Pinpoint the cell where the given text exists, returning its [X, Y] midpoint coordinate. 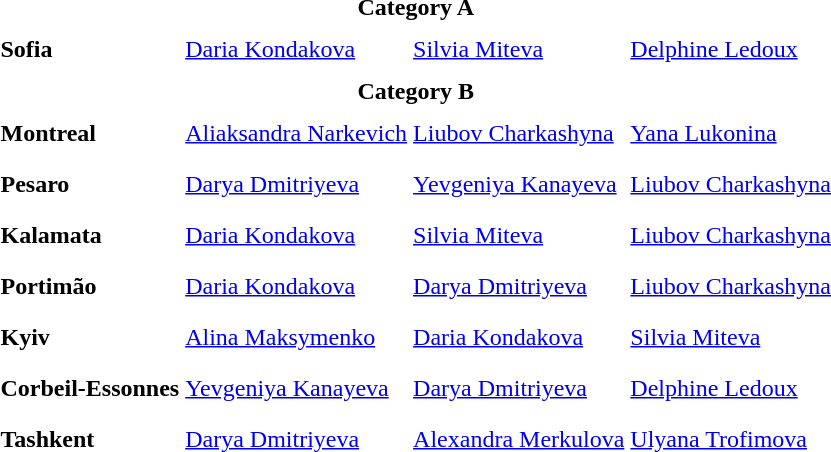
Aliaksandra Narkevich [296, 133]
Alina Maksymenko [296, 337]
Liubov Charkashyna [519, 133]
